Provide the (X, Y) coordinate of the cell's center where the given text is located.  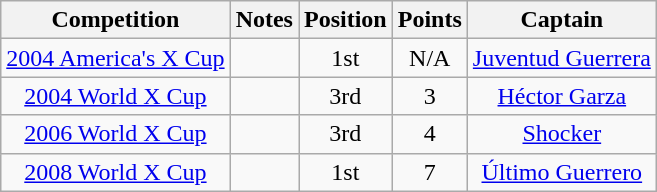
Shocker (562, 134)
Juventud Guerrera (562, 58)
Points (430, 20)
2006 World X Cup (116, 134)
2004 America's X Cup (116, 58)
Position (345, 20)
2008 World X Cup (116, 172)
N/A (430, 58)
Competition (116, 20)
7 (430, 172)
4 (430, 134)
Héctor Garza (562, 96)
Último Guerrero (562, 172)
2004 World X Cup (116, 96)
Notes (264, 20)
Captain (562, 20)
3 (430, 96)
